Return the (x, y) coordinate for the center point of the cell that contains the specified text.  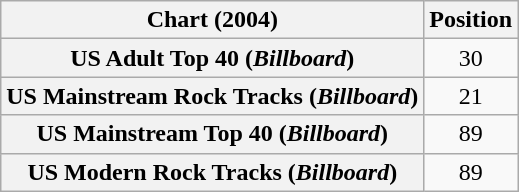
21 (471, 96)
US Adult Top 40 (Billboard) (212, 58)
US Modern Rock Tracks (Billboard) (212, 172)
Position (471, 20)
30 (471, 58)
US Mainstream Rock Tracks (Billboard) (212, 96)
US Mainstream Top 40 (Billboard) (212, 134)
Chart (2004) (212, 20)
